Search for the cell housing the specified text and yield its (X, Y) center coordinate. 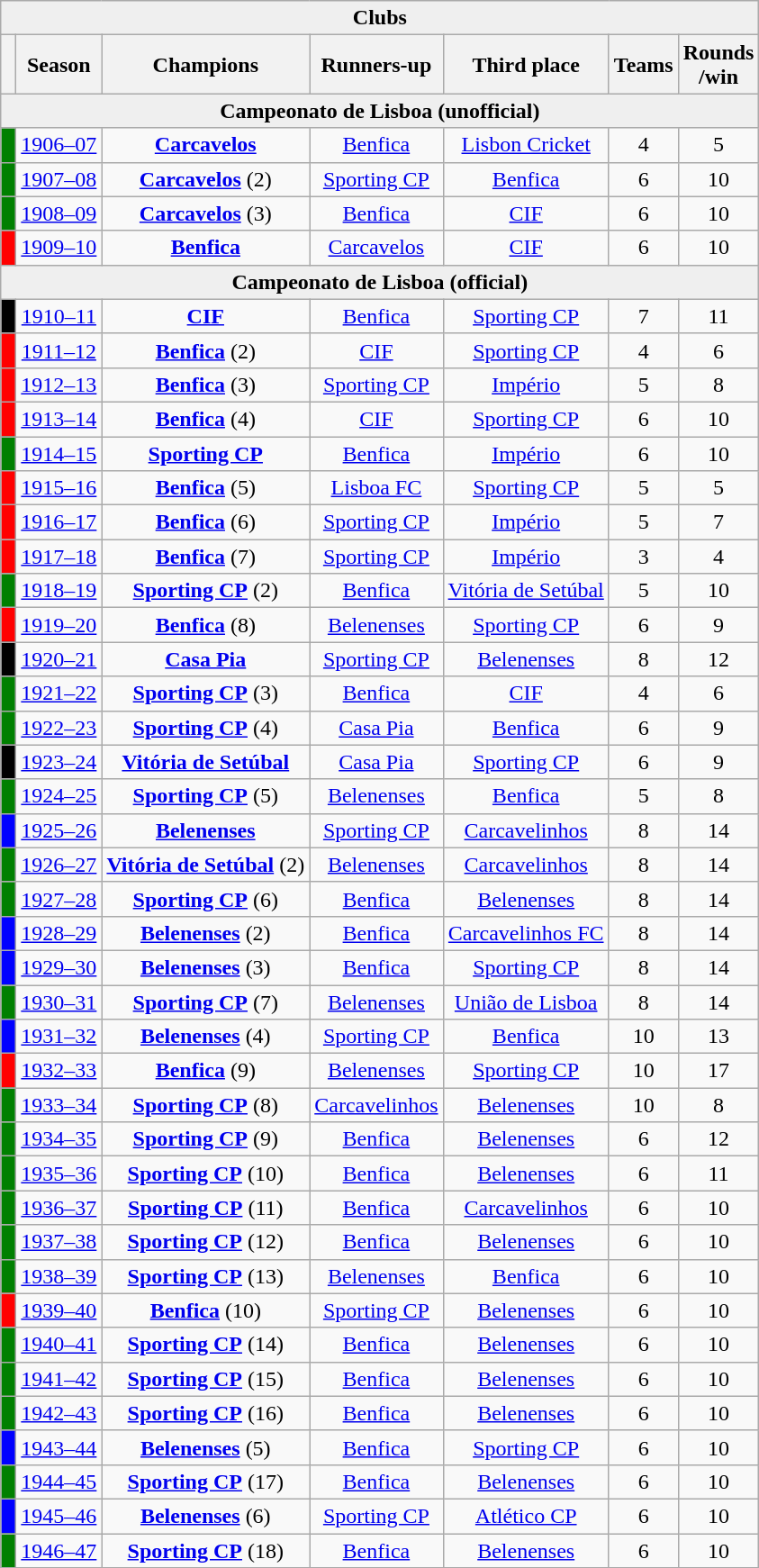
Rounds/win (718, 65)
Sporting CP (14) (205, 1345)
Belenenses (6) (205, 1516)
1919–20 (59, 625)
1913–14 (59, 419)
1931–32 (59, 1037)
1938–39 (59, 1276)
Benfica (9) (205, 1071)
Carcavelos (3) (205, 213)
Carcavelinhos FC (526, 933)
1914–15 (59, 453)
1916–17 (59, 522)
Teams (643, 65)
1925–26 (59, 830)
1932–33 (59, 1071)
1922–23 (59, 728)
Season (59, 65)
1944–45 (59, 1482)
1930–31 (59, 1002)
1920–21 (59, 659)
1926–27 (59, 865)
Third place (526, 65)
Benfica (2) (205, 350)
Benfica (6) (205, 522)
1918–19 (59, 591)
Sporting CP (11) (205, 1208)
Belenenses (5) (205, 1447)
Carcavelos (2) (205, 179)
Atlético CP (526, 1516)
Sporting CP (17) (205, 1482)
1923–24 (59, 762)
1943–44 (59, 1447)
1917–18 (59, 557)
1921–22 (59, 693)
1907–08 (59, 179)
Sporting CP (13) (205, 1276)
1911–12 (59, 350)
1910–11 (59, 316)
1906–07 (59, 145)
Sporting CP (6) (205, 899)
Sporting CP (8) (205, 1105)
1941–42 (59, 1379)
Sporting CP (7) (205, 1002)
1935–36 (59, 1174)
1936–37 (59, 1208)
Sporting CP (9) (205, 1139)
Belenenses (3) (205, 967)
Benfica (5) (205, 488)
1946–47 (59, 1550)
1933–34 (59, 1105)
Benfica (3) (205, 385)
1928–29 (59, 933)
1939–40 (59, 1310)
1934–35 (59, 1139)
1915–16 (59, 488)
União de Lisboa (526, 1002)
1929–30 (59, 967)
Sporting CP (4) (205, 728)
Clubs (380, 18)
Runners-up (376, 65)
1924–25 (59, 796)
1945–46 (59, 1516)
Benfica (10) (205, 1310)
Sporting CP (5) (205, 796)
Sporting CP (10) (205, 1174)
Campeonato de Lisboa (official) (380, 282)
1940–41 (59, 1345)
1912–13 (59, 385)
Sporting CP (15) (205, 1379)
1937–38 (59, 1242)
Sporting CP (16) (205, 1413)
1909–10 (59, 248)
Sporting CP (12) (205, 1242)
Benfica (8) (205, 625)
Lisbon Cricket (526, 145)
Sporting CP (18) (205, 1550)
13 (718, 1037)
3 (643, 557)
1927–28 (59, 899)
1908–09 (59, 213)
1942–43 (59, 1413)
Benfica (7) (205, 557)
Belenenses (2) (205, 933)
Sporting CP (3) (205, 693)
Vitória de Setúbal (2) (205, 865)
Benfica (4) (205, 419)
Belenenses (4) (205, 1037)
Campeonato de Lisboa (unofficial) (380, 111)
Champions (205, 65)
17 (718, 1071)
Sporting CP (2) (205, 591)
Lisboa FC (376, 488)
